Search for the cell housing the specified text and yield its [x, y] center coordinate. 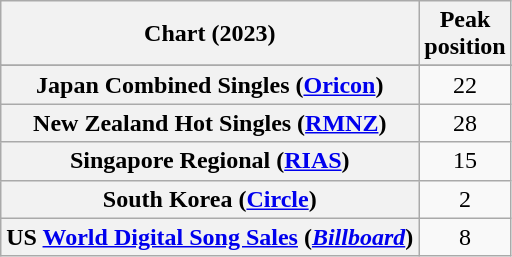
22 [465, 85]
28 [465, 123]
New Zealand Hot Singles (RMNZ) [210, 123]
2 [465, 199]
Chart (2023) [210, 34]
8 [465, 237]
US World Digital Song Sales (Billboard) [210, 237]
Peakposition [465, 34]
Singapore Regional (RIAS) [210, 161]
South Korea (Circle) [210, 199]
15 [465, 161]
Japan Combined Singles (Oricon) [210, 85]
